Identify which cell holds the provided text, then report its (X, Y) central coordinate. 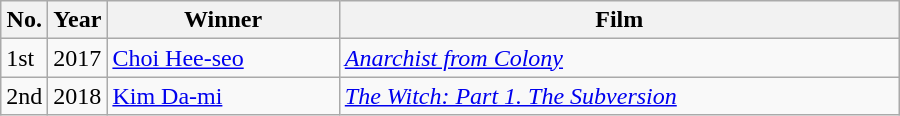
Kim Da-mi (223, 96)
Winner (223, 20)
The Witch: Part 1. The Subversion (619, 96)
2017 (78, 58)
Anarchist from Colony (619, 58)
Choi Hee-seo (223, 58)
1st (24, 58)
2nd (24, 96)
No. (24, 20)
Film (619, 20)
2018 (78, 96)
Year (78, 20)
